Identify which cell holds the provided text, then report its (x, y) central coordinate. 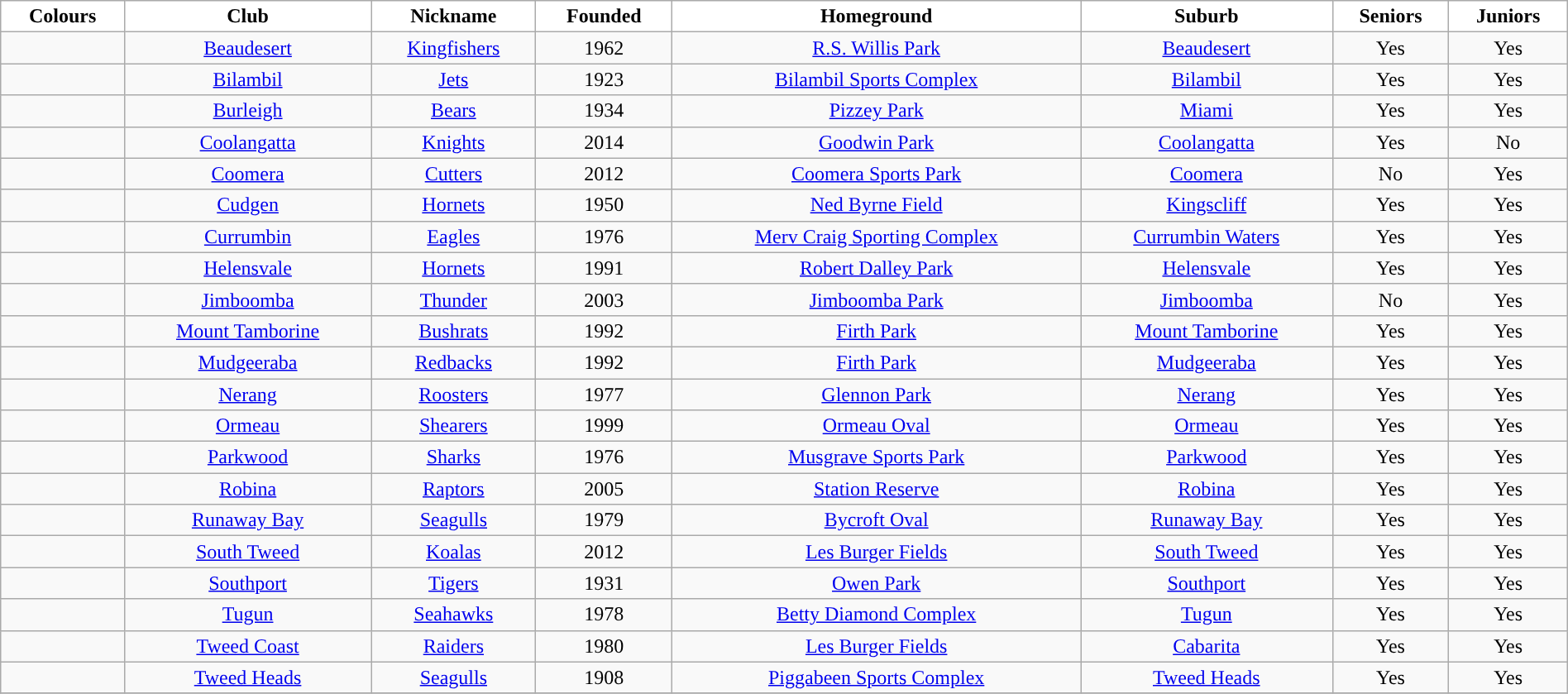
Cutters (453, 174)
Colours (63, 17)
Club (247, 17)
Knights (453, 142)
1999 (604, 426)
Founded (604, 17)
Betty Diamond Complex (877, 615)
Nickname (453, 17)
Suburb (1207, 17)
Bilambil Sports Complex (877, 79)
Kingscliff (1207, 205)
Cabarita (1207, 646)
Jimboomba Park (877, 299)
Seniors (1391, 17)
2014 (604, 142)
Raiders (453, 646)
Tweed Coast (247, 646)
1962 (604, 48)
Glennon Park (877, 395)
Tigers (453, 583)
Seahawks (453, 615)
Jets (453, 79)
2005 (604, 489)
Ormeau Oval (877, 426)
1950 (604, 205)
Station Reserve (877, 489)
1991 (604, 268)
Currumbin Waters (1207, 237)
R.S. Willis Park (877, 48)
Eagles (453, 237)
Shearers (453, 426)
Pizzey Park (877, 111)
Owen Park (877, 583)
Raptors (453, 489)
Burleigh (247, 111)
1978 (604, 615)
1923 (604, 79)
Cudgen (247, 205)
1934 (604, 111)
1977 (604, 395)
Coomera Sports Park (877, 174)
Thunder (453, 299)
Goodwin Park (877, 142)
Miami (1207, 111)
Merv Craig Sporting Complex (877, 237)
1980 (604, 646)
Homeground (877, 17)
2003 (604, 299)
Bears (453, 111)
Currumbin (247, 237)
1931 (604, 583)
Ned Byrne Field (877, 205)
Robert Dalley Park (877, 268)
Koalas (453, 552)
Bycroft Oval (877, 520)
Roosters (453, 395)
Piggabeen Sports Complex (877, 677)
1979 (604, 520)
Kingfishers (453, 48)
Sharks (453, 457)
Musgrave Sports Park (877, 457)
Redbacks (453, 362)
Juniors (1508, 17)
1908 (604, 677)
Bushrats (453, 331)
